Identify which cell holds the provided text, then report its [X, Y] central coordinate. 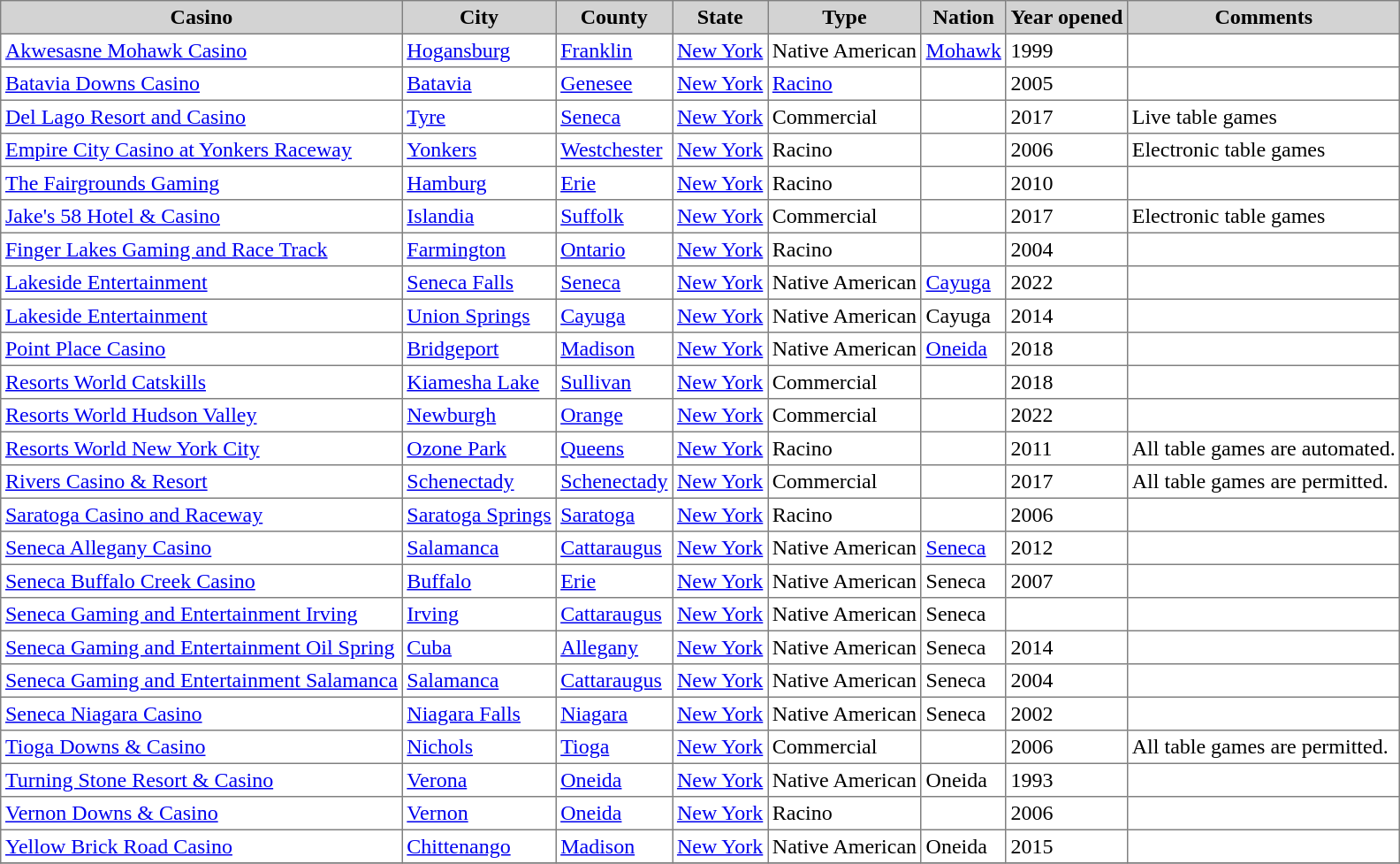
Bridgeport [479, 349]
Yellow Brick Road Casino [202, 846]
Islandia [479, 217]
Tioga Downs & Casino [202, 747]
Nichols [479, 747]
2007 [1066, 581]
Kiamesha Lake [479, 382]
Akwesasne Mohawk Casino [202, 50]
Casino [202, 18]
Saratoga [614, 515]
2005 [1066, 84]
Mohawk [963, 50]
Saratoga Springs [479, 515]
Jake's 58 Hotel & Casino [202, 217]
Sullivan [614, 382]
The Fairgrounds Gaming [202, 183]
Hamburg [479, 183]
2010 [1066, 183]
Seneca Niagara Casino [202, 714]
Empire City Casino at Yonkers Raceway [202, 150]
Cuba [479, 647]
Seneca Buffalo Creek Casino [202, 581]
Tyre [479, 117]
Resorts World New York City [202, 448]
Irving [479, 615]
Seneca Gaming and Entertainment Salamanca [202, 681]
Suffolk [614, 217]
Point Place Casino [202, 349]
Allegany [614, 647]
Resorts World Catskills [202, 382]
Batavia Downs Casino [202, 84]
Nation [963, 18]
Type [845, 18]
2015 [1066, 846]
1993 [1066, 780]
Vernon [479, 814]
Live table games [1264, 117]
Seneca Falls [479, 283]
1999 [1066, 50]
Comments [1264, 18]
Franklin [614, 50]
Rivers Casino & Resort [202, 482]
Hogansburg [479, 50]
Seneca Allegany Casino [202, 548]
Niagara Falls [479, 714]
Farmington [479, 249]
Orange [614, 416]
Turning Stone Resort & Casino [202, 780]
All table games are automated. [1264, 448]
Niagara [614, 714]
Queens [614, 448]
Resorts World Hudson Valley [202, 416]
County [614, 18]
Finger Lakes Gaming and Race Track [202, 249]
Union Springs [479, 316]
Tioga [614, 747]
Batavia [479, 84]
Seneca Gaming and Entertainment Irving [202, 615]
Newburgh [479, 416]
State [720, 18]
Year opened [1066, 18]
Westchester [614, 150]
Ontario [614, 249]
Genesee [614, 84]
Chittenango [479, 846]
Saratoga Casino and Raceway [202, 515]
2011 [1066, 448]
Ozone Park [479, 448]
2002 [1066, 714]
Yonkers [479, 150]
Del Lago Resort and Casino [202, 117]
2012 [1066, 548]
City [479, 18]
Vernon Downs & Casino [202, 814]
Buffalo [479, 581]
Seneca Gaming and Entertainment Oil Spring [202, 647]
Verona [479, 780]
